Provide the [X, Y] coordinate of the cell's center where the given text is located.  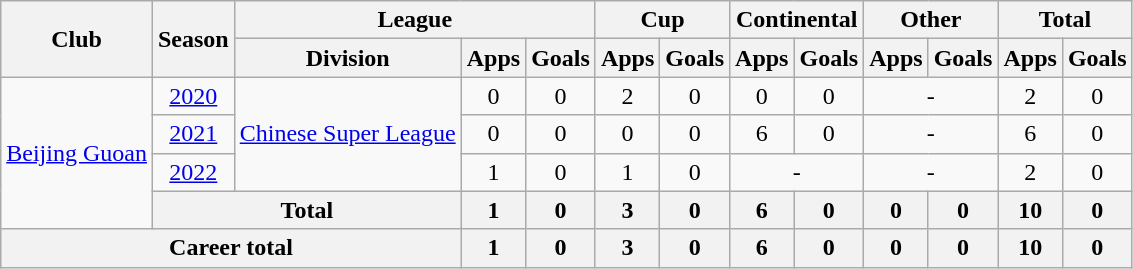
Cup [662, 20]
Other [931, 20]
Chinese Super League [348, 134]
Beijing Guoan [77, 153]
Season [193, 39]
Club [77, 39]
2020 [193, 96]
Career total [231, 248]
League [414, 20]
2022 [193, 172]
Continental [797, 20]
Division [348, 58]
2021 [193, 134]
